Return (X, Y) of the center of cell containing provided text 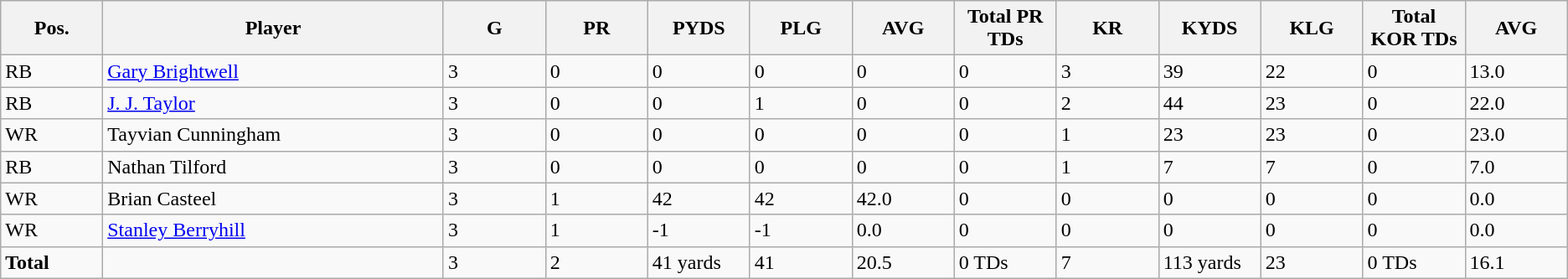
42.0 (903, 199)
Player (273, 28)
39 (1210, 71)
20.5 (903, 262)
Total KOR TDs (1414, 28)
41 (801, 262)
16.1 (1516, 262)
Stanley Berryhill (273, 230)
Brian Casteel (273, 199)
KR (1107, 28)
G (494, 28)
22.0 (1516, 103)
Tayvian Cunningham (273, 135)
KLG (1312, 28)
23.0 (1516, 135)
PLG (801, 28)
13.0 (1516, 71)
KYDS (1210, 28)
Pos. (52, 28)
Gary Brightwell (273, 71)
PYDS (699, 28)
22 (1312, 71)
Total PR TDs (1005, 28)
113 yards (1210, 262)
PR (596, 28)
Total (52, 262)
Nathan Tilford (273, 167)
J. J. Taylor (273, 103)
41 yards (699, 262)
7.0 (1516, 167)
44 (1210, 103)
